Return [x, y] of the center of cell containing provided text 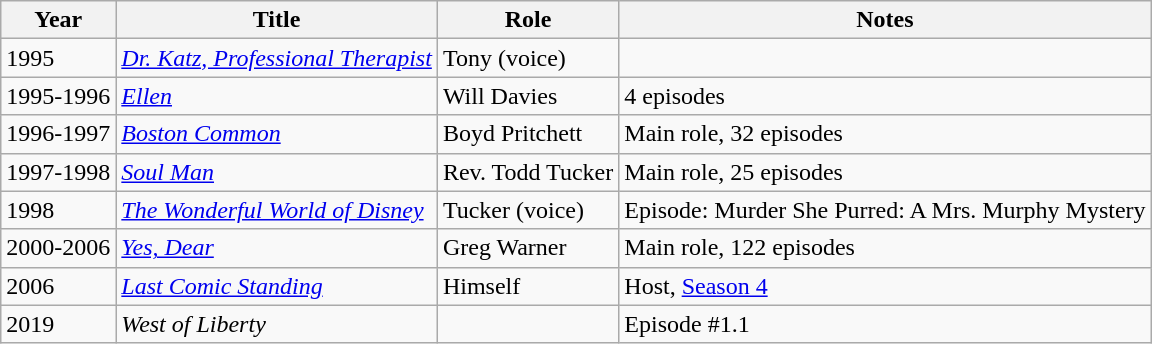
Episode: Murder She Purred: A Mrs. Murphy Mystery [885, 210]
Episode #1.1 [885, 324]
Year [58, 20]
2000-2006 [58, 248]
Tony (voice) [528, 58]
Main role, 32 episodes [885, 134]
Himself [528, 286]
Dr. Katz, Professional Therapist [277, 58]
Rev. Todd Tucker [528, 172]
Title [277, 20]
Boyd Pritchett [528, 134]
Will Davies [528, 96]
Greg Warner [528, 248]
Yes, Dear [277, 248]
4 episodes [885, 96]
Role [528, 20]
1995 [58, 58]
Soul Man [277, 172]
Host, Season 4 [885, 286]
Boston Common [277, 134]
Last Comic Standing [277, 286]
Tucker (voice) [528, 210]
West of Liberty [277, 324]
Main role, 25 episodes [885, 172]
Main role, 122 episodes [885, 248]
1996-1997 [58, 134]
1998 [58, 210]
Notes [885, 20]
2006 [58, 286]
1997-1998 [58, 172]
The Wonderful World of Disney [277, 210]
2019 [58, 324]
1995-1996 [58, 96]
Ellen [277, 96]
